For the text-containing cell, return its midpoint in (X, Y) coordinate format. 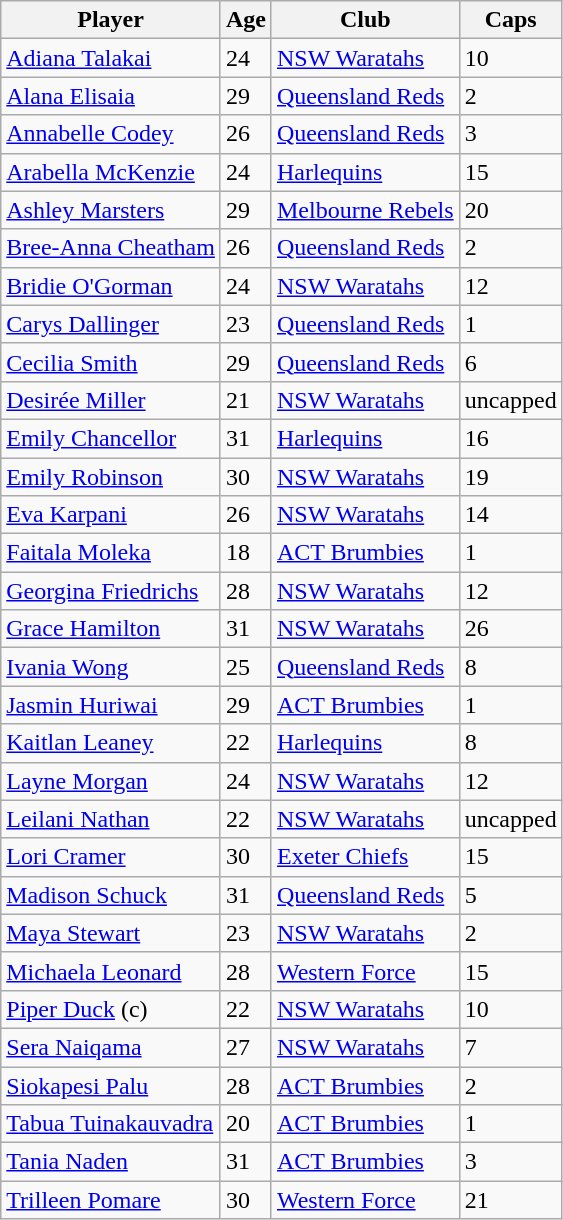
Caps (510, 20)
Grace Hamilton (111, 629)
Ashley Marsters (111, 210)
Ivania Wong (111, 667)
Emily Robinson (111, 477)
Melbourne Rebels (365, 210)
Arabella McKenzie (111, 172)
Annabelle Codey (111, 134)
Player (111, 20)
Kaitlan Leaney (111, 743)
6 (510, 362)
Bree-Anna Cheatham (111, 248)
Faitala Moleka (111, 553)
Trilleen Pomare (111, 1200)
Tabua Tuinakauvadra (111, 1124)
Exeter Chiefs (365, 857)
Georgina Friedrichs (111, 591)
Sera Naiqama (111, 1047)
19 (510, 477)
Maya Stewart (111, 933)
7 (510, 1047)
Bridie O'Gorman (111, 286)
18 (246, 553)
25 (246, 667)
Alana Elisaia (111, 96)
Lori Cramer (111, 857)
Cecilia Smith (111, 362)
Club (365, 20)
Age (246, 20)
Adiana Talakai (111, 58)
16 (510, 438)
14 (510, 515)
Tania Naden (111, 1162)
5 (510, 895)
Michaela Leonard (111, 971)
Emily Chancellor (111, 438)
27 (246, 1047)
Jasmin Huriwai (111, 705)
Madison Schuck (111, 895)
Leilani Nathan (111, 819)
Eva Karpani (111, 515)
Layne Morgan (111, 781)
Siokapesi Palu (111, 1085)
Piper Duck (c) (111, 1009)
Carys Dallinger (111, 324)
Desirée Miller (111, 400)
